For the text-containing cell, return its midpoint in (x, y) coordinate format. 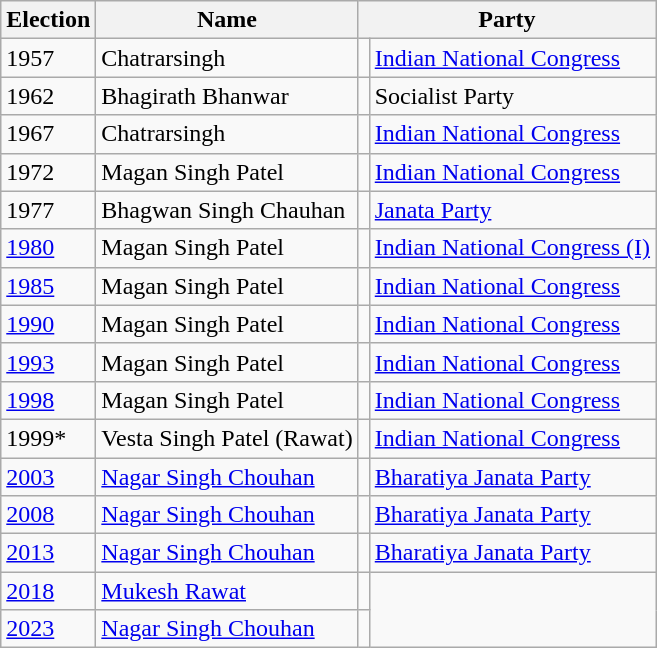
Socialist Party (512, 96)
1998 (48, 400)
1972 (48, 172)
2023 (48, 629)
Bhagirath Bhanwar (227, 96)
1957 (48, 58)
1977 (48, 210)
1990 (48, 324)
Indian National Congress (I) (512, 248)
Bhagwan Singh Chauhan (227, 210)
Janata Party (512, 210)
1967 (48, 134)
2018 (48, 591)
1980 (48, 248)
1999* (48, 438)
Mukesh Rawat (227, 591)
Name (227, 20)
1962 (48, 96)
2003 (48, 477)
Party (506, 20)
Vesta Singh Patel (Rawat) (227, 438)
1993 (48, 362)
2008 (48, 515)
1985 (48, 286)
2013 (48, 553)
Election (48, 20)
